Determine the (X, Y) coordinate at the center of the cell enclosing the given text.  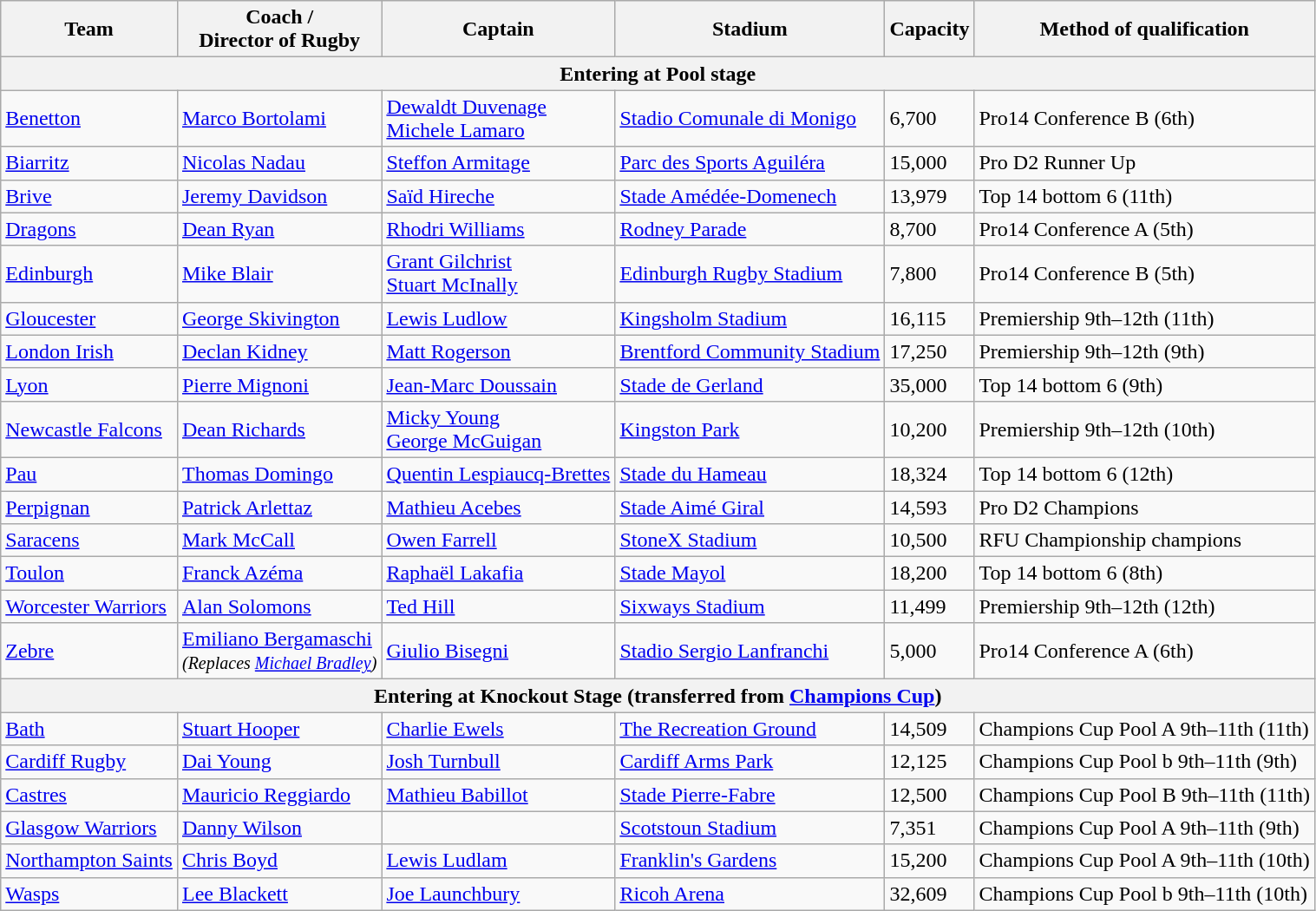
7,351 (930, 828)
George Skivington (279, 318)
Lewis Ludlow (498, 318)
Premiership 9th–12th (10th) (1145, 429)
Thomas Domingo (279, 474)
Mathieu Babillot (498, 795)
Giulio Bisegni (498, 651)
Lyon (89, 384)
Raphaël Lakafia (498, 573)
London Irish (89, 351)
Castres (89, 795)
Jeremy Davidson (279, 196)
Premiership 9th–12th (9th) (1145, 351)
Cardiff Arms Park (750, 762)
17,250 (930, 351)
Entering at Pool stage (658, 74)
Parc des Sports Aguiléra (750, 163)
Stade Pierre-Fabre (750, 795)
Zebre (89, 651)
Stadio Sergio Lanfranchi (750, 651)
15,200 (930, 861)
RFU Championship champions (1145, 541)
Champions Cup Pool b 9th–11th (9th) (1145, 762)
Worcester Warriors (89, 606)
35,000 (930, 384)
Pro D2 Runner Up (1145, 163)
Matt Rogerson (498, 351)
Joe Launchbury (498, 894)
Edinburgh Rugby Stadium (750, 274)
18,200 (930, 573)
Benetton (89, 118)
Premiership 9th–12th (12th) (1145, 606)
Bath (89, 729)
Wasps (89, 894)
Top 14 bottom 6 (9th) (1145, 384)
Stadium (750, 29)
Champions Cup Pool A 9th–11th (10th) (1145, 861)
Premiership 9th–12th (11th) (1145, 318)
Top 14 bottom 6 (11th) (1145, 196)
15,000 (930, 163)
Dai Young (279, 762)
Saïd Hireche (498, 196)
Sixways Stadium (750, 606)
Dean Richards (279, 429)
Edinburgh (89, 274)
Kingston Park (750, 429)
Gloucester (89, 318)
Top 14 bottom 6 (8th) (1145, 573)
Brive (89, 196)
Brentford Community Stadium (750, 351)
Josh Turnbull (498, 762)
Champions Cup Pool b 9th–11th (10th) (1145, 894)
8,700 (930, 229)
Team (89, 29)
12,500 (930, 795)
Dean Ryan (279, 229)
Newcastle Falcons (89, 429)
13,979 (930, 196)
Northampton Saints (89, 861)
11,499 (930, 606)
Stade Aimé Giral (750, 508)
12,125 (930, 762)
5,000 (930, 651)
Stade Amédée-Domenech (750, 196)
Mauricio Reggiardo (279, 795)
Stade Mayol (750, 573)
Mike Blair (279, 274)
Mathieu Acebes (498, 508)
32,609 (930, 894)
Champions Cup Pool B 9th–11th (11th) (1145, 795)
Lewis Ludlam (498, 861)
14,593 (930, 508)
Charlie Ewels (498, 729)
Saracens (89, 541)
Alan Solomons (279, 606)
Emiliano Bergamaschi(Replaces Michael Bradley) (279, 651)
Pierre Mignoni (279, 384)
Pro14 Conference B (6th) (1145, 118)
Danny Wilson (279, 828)
Stade de Gerland (750, 384)
Perpignan (89, 508)
Lee Blackett (279, 894)
Coach /Director of Rugby (279, 29)
Franklin's Gardens (750, 861)
Stuart Hooper (279, 729)
Top 14 bottom 6 (12th) (1145, 474)
Scotstoun Stadium (750, 828)
Pro14 Conference A (5th) (1145, 229)
10,500 (930, 541)
Capacity (930, 29)
Toulon (89, 573)
18,324 (930, 474)
7,800 (930, 274)
Stade du Hameau (750, 474)
Patrick Arlettaz (279, 508)
Captain (498, 29)
Biarritz (89, 163)
Franck Azéma (279, 573)
Glasgow Warriors (89, 828)
Pau (89, 474)
Dewaldt Duvenage Michele Lamaro (498, 118)
Rodney Parade (750, 229)
Rhodri Williams (498, 229)
Stadio Comunale di Monigo (750, 118)
Champions Cup Pool A 9th–11th (9th) (1145, 828)
Kingsholm Stadium (750, 318)
Steffon Armitage (498, 163)
6,700 (930, 118)
Method of qualification (1145, 29)
Declan Kidney (279, 351)
Entering at Knockout Stage (transferred from Champions Cup) (658, 696)
Jean-Marc Doussain (498, 384)
Micky Young George McGuigan (498, 429)
Pro D2 Champions (1145, 508)
Dragons (89, 229)
Champions Cup Pool A 9th–11th (11th) (1145, 729)
16,115 (930, 318)
Pro14 Conference A (6th) (1145, 651)
Owen Farrell (498, 541)
14,509 (930, 729)
Marco Bortolami (279, 118)
Cardiff Rugby (89, 762)
Ted Hill (498, 606)
The Recreation Ground (750, 729)
Quentin Lespiaucq-Brettes (498, 474)
Ricoh Arena (750, 894)
Nicolas Nadau (279, 163)
Pro14 Conference B (5th) (1145, 274)
Mark McCall (279, 541)
10,200 (930, 429)
Grant Gilchrist Stuart McInally (498, 274)
StoneX Stadium (750, 541)
Chris Boyd (279, 861)
